Extract the (x, y) coordinate from the center of the cell holding the provided text.  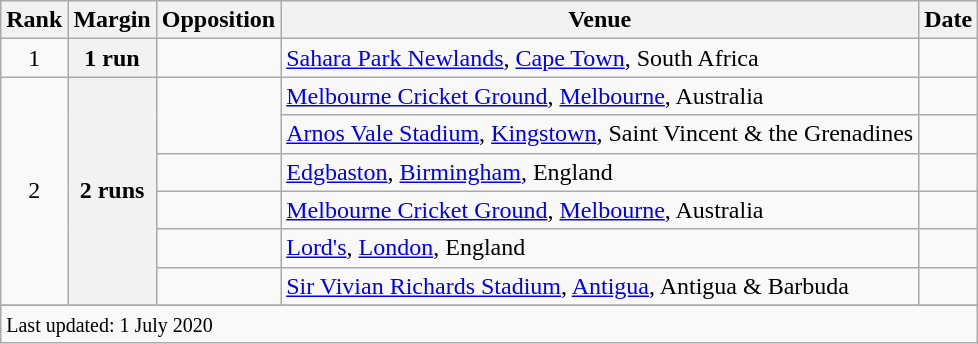
Sir Vivian Richards Stadium, Antigua, Antigua & Barbuda (600, 286)
Venue (600, 20)
2 runs (112, 191)
1 run (112, 58)
Margin (112, 20)
Sahara Park Newlands, Cape Town, South Africa (600, 58)
Rank (34, 20)
2 (34, 191)
Edgbaston, Birmingham, England (600, 172)
Arnos Vale Stadium, Kingstown, Saint Vincent & the Grenadines (600, 134)
Last updated: 1 July 2020 (490, 324)
Date (948, 20)
1 (34, 58)
Lord's, London, England (600, 248)
Opposition (218, 20)
